Return [X, Y] of the center of cell containing provided text 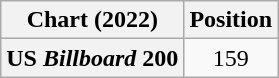
Chart (2022) [92, 20]
US Billboard 200 [92, 58]
159 [231, 58]
Position [231, 20]
